Determine the [x, y] coordinate at the center of the cell enclosing the given text.  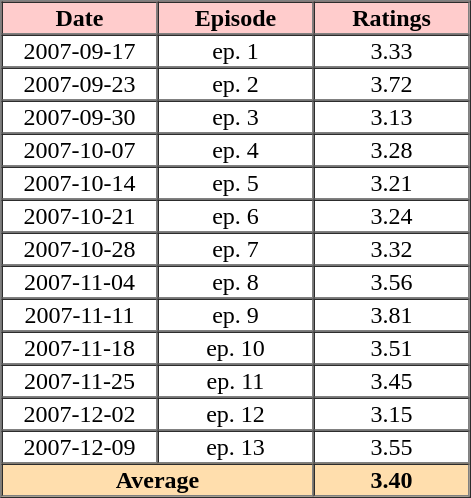
3.15 [392, 414]
ep. 6 [236, 216]
2007-11-25 [80, 380]
2007-10-07 [80, 150]
3.40 [392, 480]
Episode [236, 18]
Date [80, 18]
2007-11-18 [80, 348]
2007-12-02 [80, 414]
2007-10-21 [80, 216]
2007-10-14 [80, 182]
2007-11-11 [80, 314]
ep. 7 [236, 248]
ep. 8 [236, 282]
ep. 3 [236, 116]
2007-09-23 [80, 84]
ep. 11 [236, 380]
2007-10-28 [80, 248]
3.45 [392, 380]
3.55 [392, 446]
3.33 [392, 50]
3.81 [392, 314]
ep. 2 [236, 84]
ep. 9 [236, 314]
ep. 4 [236, 150]
2007-12-09 [80, 446]
3.56 [392, 282]
Ratings [392, 18]
ep. 1 [236, 50]
3.51 [392, 348]
3.21 [392, 182]
ep. 10 [236, 348]
2007-09-17 [80, 50]
2007-09-30 [80, 116]
3.13 [392, 116]
2007-11-04 [80, 282]
3.28 [392, 150]
3.72 [392, 84]
3.32 [392, 248]
ep. 12 [236, 414]
ep. 5 [236, 182]
Average [158, 480]
ep. 13 [236, 446]
3.24 [392, 216]
